Detect which cell encompasses the target text, then output its (X, Y) center coordinate. 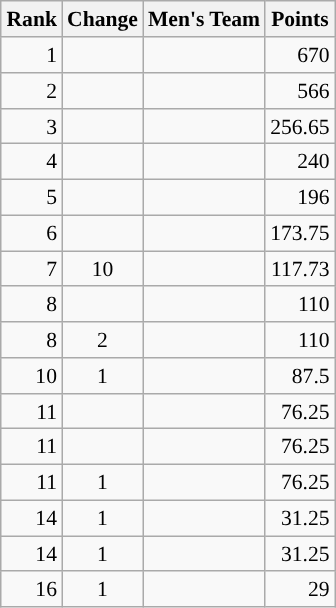
173.75 (300, 233)
Rank (32, 19)
256.65 (300, 126)
87.5 (300, 376)
6 (32, 233)
29 (300, 589)
5 (32, 197)
Change (102, 19)
117.73 (300, 269)
670 (300, 55)
196 (300, 197)
Men's Team (204, 19)
7 (32, 269)
3 (32, 126)
Points (300, 19)
16 (32, 589)
4 (32, 162)
240 (300, 162)
566 (300, 91)
